Extract the [x, y] coordinate from the center of the cell holding the provided text.  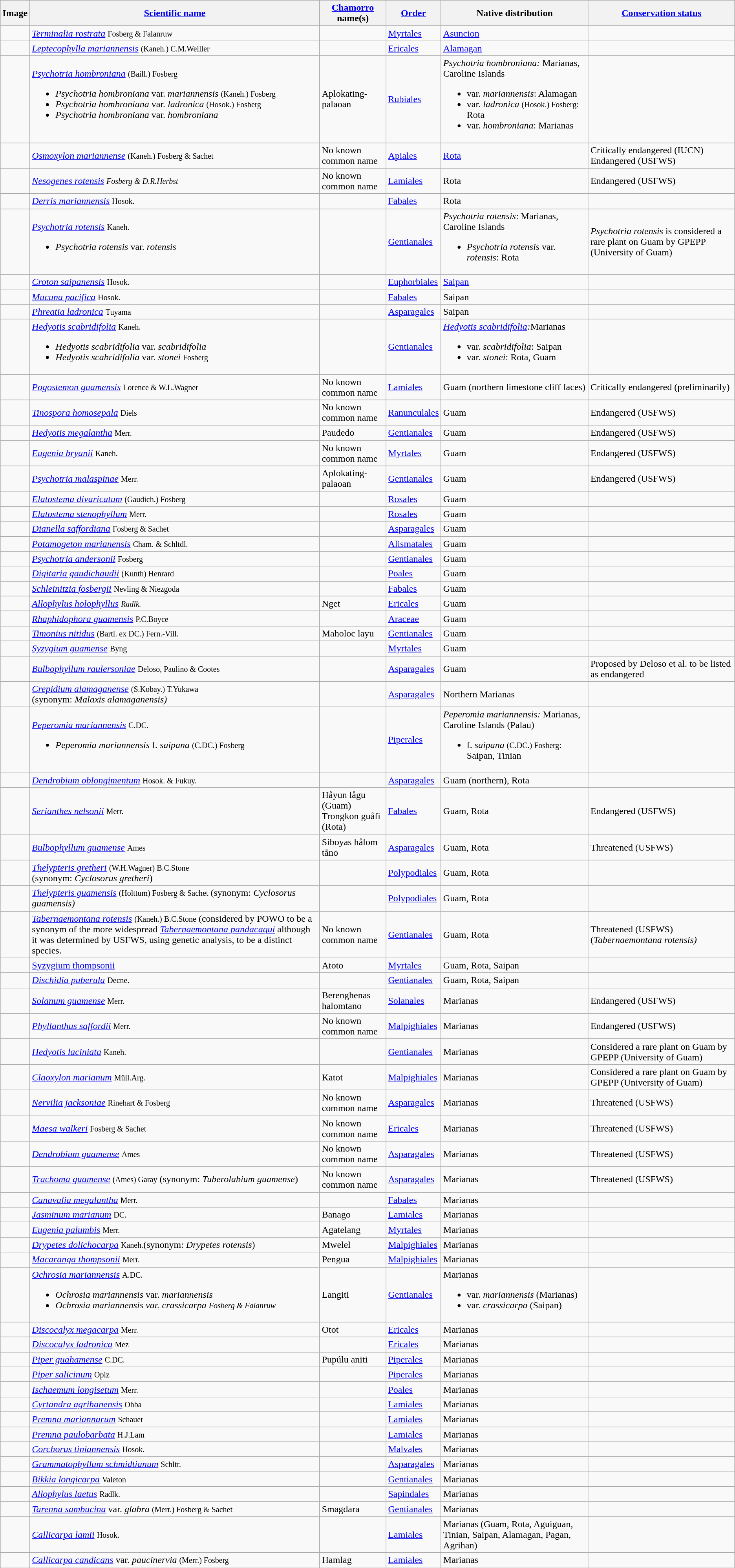
Solanum guamense Merr. [175, 1000]
Alamagan [514, 48]
Trachoma guamense (Ames) Garay (synonym: Tuberolabium guamense) [175, 1179]
Osmoxylon mariannense (Kaneh.) Fosberg & Sachet [175, 156]
Eugenia palumbis Merr. [175, 1230]
Elatostema stenophyllum Merr. [175, 514]
Callicarpa candicans var. paucinervia (Merr.) Fosberg [175, 1560]
Serianthes nelsonii Merr. [175, 811]
Araceae [413, 618]
Chamorro name(s) [353, 13]
Agatelang [353, 1230]
Smagdara [353, 1509]
Grammatophyllum schmidtianum Schltr. [175, 1464]
Thelypteris gretheri (W.H.Wagner) B.C.Stone(synonym: Cyclosorus gretheri) [175, 873]
Terminalia rostrata Fosberg & Falanruw [175, 33]
Ischaemum longisetum Merr. [175, 1389]
Bulbophyllum guamense Ames [175, 847]
Peperomia mariannensis C.DC.Peperomia mariannensis f. saipana (C.DC.) Fosberg [175, 740]
Northern Marianas [514, 695]
Discocalyx ladronica Mez [175, 1344]
Hedyotis megalantha Merr. [175, 433]
Callicarpa lamii Hosok. [175, 1535]
Native distribution [514, 13]
Apiales [413, 156]
Allophylus holophyllus Radlk. [175, 603]
Potamogeton marianensis Cham. & Schltdl. [175, 544]
Dendrobium guamense Ames [175, 1154]
Asuncion [514, 33]
Hamlag [353, 1560]
Crepidium alamaganense (S.Kobay.) T.Yukawa(synonym: Malaxis alamaganensis) [175, 695]
Allophylus laetus Radlk. [175, 1494]
Langiti [353, 1295]
Maesa walkeri Fosberg & Sachet [175, 1128]
Sapindales [413, 1494]
Syzygium guamense Byng [175, 648]
Psychotria hombroniana: Marianas, Caroline Islandsvar. mariannensis: Alamaganvar. ladronica (Hosok.) Fosberg: Rotavar. hombroniana: Marianas [514, 99]
Psychotria malaspinae Merr. [175, 479]
Mwelel [353, 1245]
Canavalia megalantha Merr. [175, 1200]
Dischidia puberula Decne. [175, 980]
Mucuna pacifica Hosok. [175, 297]
Tinospora homosepala Diels [175, 413]
Claoxylon marianum Müll.Arg. [175, 1077]
Maholoc layu [353, 633]
Premna mariannarum Schauer [175, 1419]
Order [413, 13]
Alismatales [413, 544]
Premna paulobarbata H.J.Lam [175, 1434]
Macaranga thompsonii Merr. [175, 1260]
Atoto [353, 965]
Scientific name [175, 13]
Image [15, 13]
Critically endangered (preliminarily) [661, 387]
Elatostema divaricatum (Gaudich.) Fosberg [175, 499]
Thelypteris guamensis (Holttum) Fosberg & Sachet (synonym: Cyclosorus guamensis) [175, 898]
Banago [353, 1215]
Tarenna sambucina var. glabra (Merr.) Fosberg & Sachet [175, 1509]
Rubiales [413, 99]
Paudedo [353, 433]
Drypetes dolichocarpa Kaneh.(synonym: Drypetes rotensis) [175, 1245]
Nget [353, 603]
Håyun lågu (Guam)Trongkon guåfi (Rota) [353, 811]
Euphorbiales [413, 282]
Timonius nitidus (Bartl. ex DC.) Fern.-Vill. [175, 633]
Malvales [413, 1449]
Eugenia bryanii Kaneh. [175, 453]
Bulbophyllum raulersoniae Deloso, Paulino & Cootes [175, 669]
Syzygium thompsonii [175, 965]
Jasminum marianum DC. [175, 1215]
Threatened (USFWS) (Tabernaemontana rotensis) [661, 934]
Ranunculales [413, 413]
Dendrobium oblongimentum Hosok. & Fukuy. [175, 780]
Nesogenes rotensis Fosberg & D.R.Herbst [175, 181]
Pogostemon guamensis Lorence & W.L.Wagner [175, 387]
Dianella saffordiana Fosberg & Sachet [175, 529]
Nervilia jacksoniae Rinehart & Fosberg [175, 1102]
Derris mariannensis Hosok. [175, 201]
Guam (northern limestone cliff faces) [514, 387]
Peperomia mariannensis: Marianas, Caroline Islands (Palau)f. saipana (C.DC.) Fosberg: Saipan, Tinian [514, 740]
Psychotria rotensis is considered a rare plant on Guam by GPEPP (University of Guam) [661, 241]
Croton saipanensis Hosok. [175, 282]
Psychotria rotensis Kaneh.Psychotria rotensis var. rotensis [175, 241]
Katot [353, 1077]
Psychotria rotensis: Marianas, Caroline IslandsPsychotria rotensis var. rotensis: Rota [514, 241]
Conservation status [661, 13]
Rhaphidophora guamensis P.C.Boyce [175, 618]
Otot [353, 1330]
Solanales [413, 1000]
Psychotria andersonii Fosberg [175, 559]
Marianas (Guam, Rota, Aguiguan, Tinian, Saipan, Alamagan, Pagan, Agrihan) [514, 1535]
Pupúlu aniti [353, 1359]
Berenghenas halomtano [353, 1000]
Digitaria gaudichaudii (Kunth) Henrard [175, 574]
Piper guahamense C.DC. [175, 1359]
Hedyotis scabridifolia Kaneh.Hedyotis scabridifolia var. scabridifoliaHedyotis scabridifolia var. stonei Fosberg [175, 347]
Cyrtandra agrihanensis Ohba [175, 1404]
Ochrosia mariannensis A.DC.Ochrosia mariannensis var. mariannensisOchrosia mariannensis var. crassicarpa Fosberg & Falanruw [175, 1295]
Critically endangered (IUCN) Endangered (USFWS) [661, 156]
Hedyotis scabridifolia:Marianasvar. scabridifolia: Saipanvar. stonei: Rota, Guam [514, 347]
Schleinitzia fosbergii Nevling & Niezgoda [175, 589]
Hedyotis laciniata Kaneh. [175, 1051]
Bikkia longicarpa Valeton [175, 1479]
Pengua [353, 1260]
Piper salicinum Opiz [175, 1374]
Phreatia ladronica Tuyama [175, 312]
Phyllanthus saffordii Merr. [175, 1026]
Siboyas hålom tåno [353, 847]
Guam (northern), Rota [514, 780]
Proposed by Deloso et al. to be listed as endangered [661, 669]
Discocalyx megacarpa Merr. [175, 1330]
Leptecophylla mariannensis (Kaneh.) C.M.Weiller [175, 48]
Marianasvar. mariannensis (Marianas)var. crassicarpa (Saipan) [514, 1295]
Corchorus tiniannensis Hosok. [175, 1449]
